Pinpoint the cell where the given text exists, returning its (x, y) midpoint coordinate. 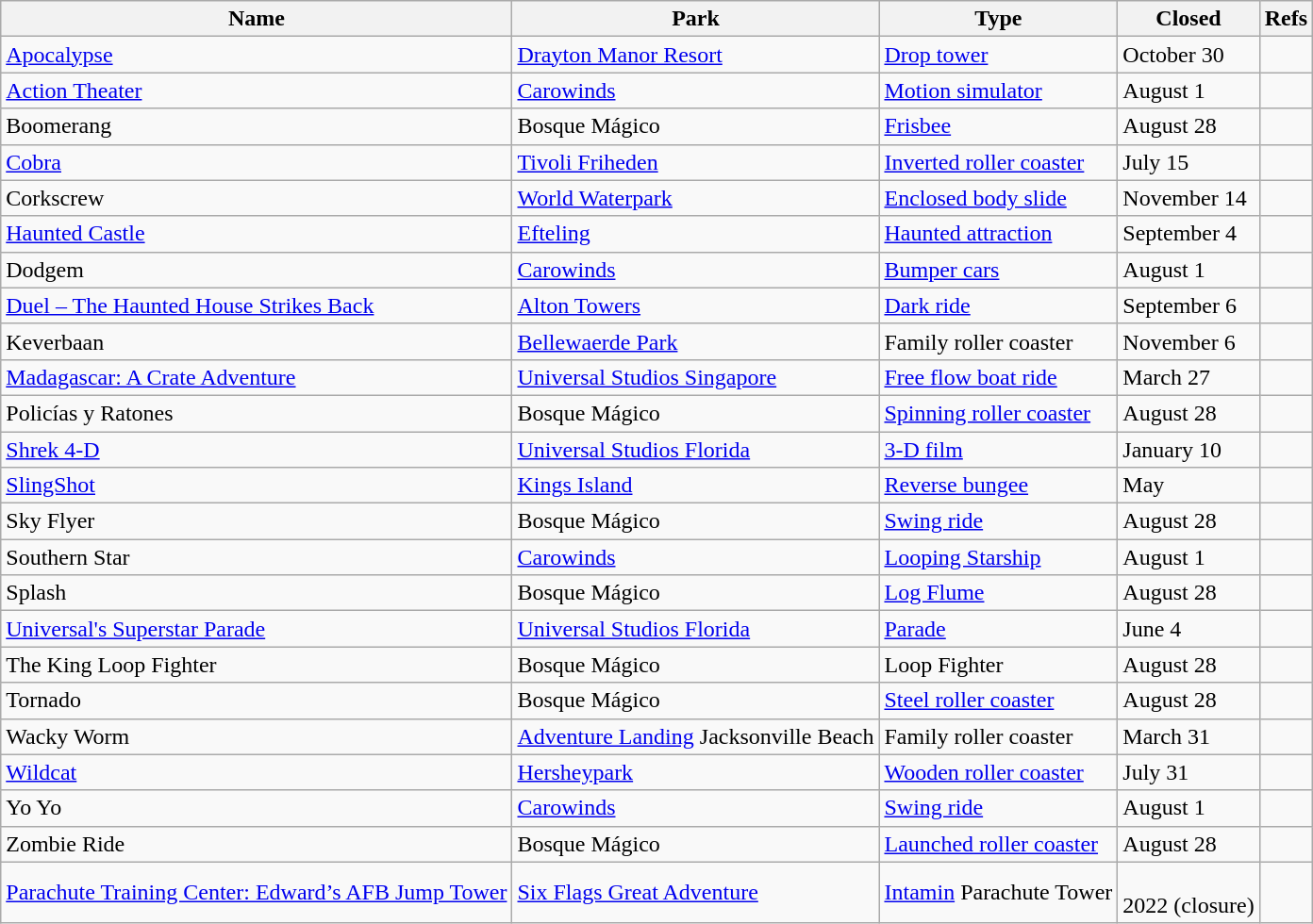
Dodgem (257, 270)
November 14 (1188, 198)
Bumper cars (998, 270)
Log Flume (998, 593)
Free flow boat ride (998, 377)
Corkscrew (257, 198)
World Waterpark (696, 198)
Policías y Ratones (257, 413)
January 10 (1188, 450)
Enclosed body slide (998, 198)
Universal's Superstar Parade (257, 629)
Action Theater (257, 91)
Shrek 4-D (257, 450)
Six Flags Great Adventure (696, 892)
Reverse bungee (998, 486)
November 6 (1188, 341)
Motion simulator (998, 91)
Haunted attraction (998, 234)
Wacky Worm (257, 736)
Dark ride (998, 305)
Name (257, 19)
Splash (257, 593)
SlingShot (257, 486)
Type (998, 19)
June 4 (1188, 629)
Boomerang (257, 126)
Parachute Training Center: Edward’s AFB Jump Tower (257, 892)
Efteling (696, 234)
Haunted Castle (257, 234)
October 30 (1188, 55)
Apocalypse (257, 55)
The King Loop Fighter (257, 665)
Steel roller coaster (998, 701)
May (1188, 486)
Drop tower (998, 55)
Duel – The Haunted House Strikes Back (257, 305)
Yo Yo (257, 808)
3-D film (998, 450)
Frisbee (998, 126)
Cobra (257, 162)
Loop Fighter (998, 665)
September 4 (1188, 234)
Kings Island (696, 486)
Tivoli Friheden (696, 162)
March 31 (1188, 736)
Inverted roller coaster (998, 162)
Spinning roller coaster (998, 413)
Adventure Landing Jacksonville Beach (696, 736)
Keverbaan (257, 341)
Zombie Ride (257, 844)
Bellewaerde Park (696, 341)
Madagascar: A Crate Adventure (257, 377)
Alton Towers (696, 305)
Wildcat (257, 772)
July 31 (1188, 772)
Launched roller coaster (998, 844)
Wooden roller coaster (998, 772)
September 6 (1188, 305)
Tornado (257, 701)
Closed (1188, 19)
Refs (1286, 19)
March 27 (1188, 377)
Park (696, 19)
Universal Studios Singapore (696, 377)
Parade (998, 629)
Hersheypark (696, 772)
2022 (closure) (1188, 892)
Intamin Parachute Tower (998, 892)
Looping Starship (998, 557)
Sky Flyer (257, 521)
Drayton Manor Resort (696, 55)
July 15 (1188, 162)
Southern Star (257, 557)
